Determine the [X, Y] coordinate at the center of the cell enclosing the given text.  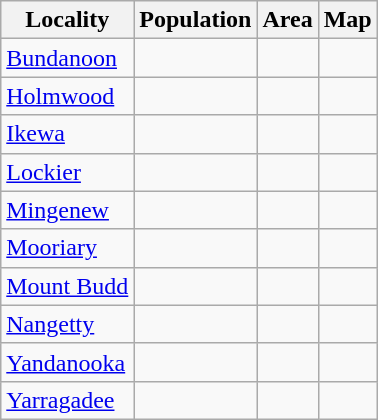
Bundanoon [68, 58]
Mooriary [68, 248]
Mingenew [68, 210]
Mount Budd [68, 286]
Nangetty [68, 324]
Holmwood [68, 96]
Yandanooka [68, 362]
Area [288, 20]
Lockier [68, 172]
Map [348, 20]
Ikewa [68, 134]
Population [196, 20]
Yarragadee [68, 400]
Locality [68, 20]
